Determine the [X, Y] coordinate at the center of the cell enclosing the given text.  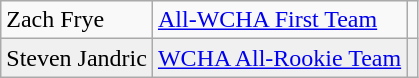
WCHA All-Rookie Team [279, 58]
All-WCHA First Team [279, 20]
Zach Frye [77, 20]
Steven Jandric [77, 58]
